Output the [x, y] coordinate of the center of the cell containing the given text.  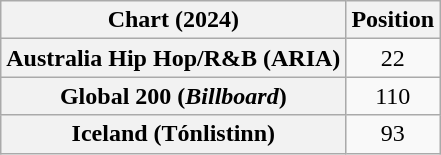
93 [393, 134]
110 [393, 96]
22 [393, 58]
Global 200 (Billboard) [174, 96]
Australia Hip Hop/R&B (ARIA) [174, 58]
Chart (2024) [174, 20]
Iceland (Tónlistinn) [174, 134]
Position [393, 20]
